Determine the (X, Y) coordinate at the center of the cell enclosing the given text.  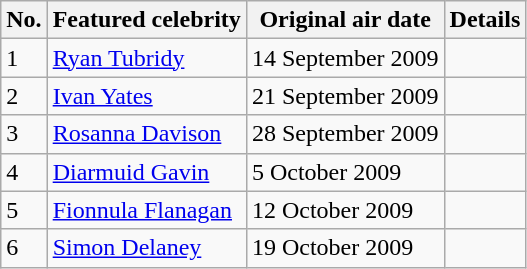
Rosanna Davison (146, 134)
5 October 2009 (345, 172)
19 October 2009 (345, 248)
14 September 2009 (345, 58)
Featured celebrity (146, 20)
12 October 2009 (345, 210)
2 (24, 96)
Fionnula Flanagan (146, 210)
6 (24, 248)
Original air date (345, 20)
21 September 2009 (345, 96)
Simon Delaney (146, 248)
Details (485, 20)
Diarmuid Gavin (146, 172)
3 (24, 134)
4 (24, 172)
No. (24, 20)
Ryan Tubridy (146, 58)
5 (24, 210)
Ivan Yates (146, 96)
28 September 2009 (345, 134)
1 (24, 58)
